Locate the cell with the specified text and output its [x, y] center coordinate. 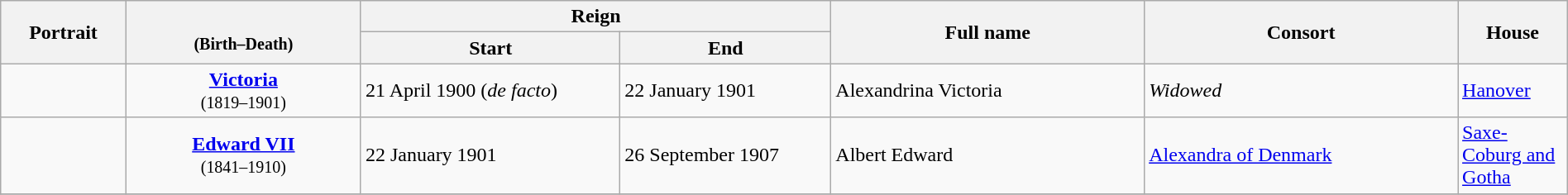
End [726, 48]
21 April 1900 (de facto) [490, 91]
Hanover [1513, 91]
Portrait [64, 32]
Widowed [1302, 91]
Start [490, 48]
Alexandra of Denmark [1302, 155]
(Birth–Death) [243, 32]
Saxe-Coburg and Gotha [1513, 155]
Full name [987, 32]
House [1513, 32]
Edward VII(1841–1910) [243, 155]
Albert Edward [987, 155]
Consort [1302, 32]
Alexandrina Victoria [987, 91]
Reign [595, 17]
Victoria(1819–1901) [243, 91]
26 September 1907 [726, 155]
